Detect which cell encompasses the target text, then output its (x, y) center coordinate. 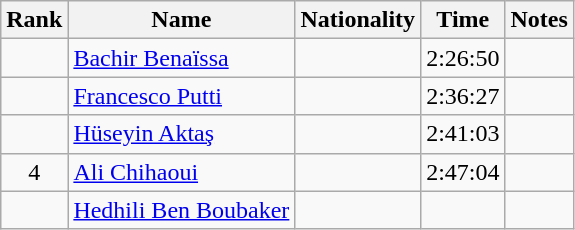
2:41:03 (463, 134)
Bachir Benaïssa (182, 58)
Hüseyin Aktaş (182, 134)
Hedhili Ben Boubaker (182, 210)
Rank (34, 20)
Nationality (358, 20)
Ali Chihaoui (182, 172)
4 (34, 172)
2:47:04 (463, 172)
2:26:50 (463, 58)
Time (463, 20)
Notes (539, 20)
Name (182, 20)
2:36:27 (463, 96)
Francesco Putti (182, 96)
